Pinpoint the cell where the given text exists, returning its [x, y] midpoint coordinate. 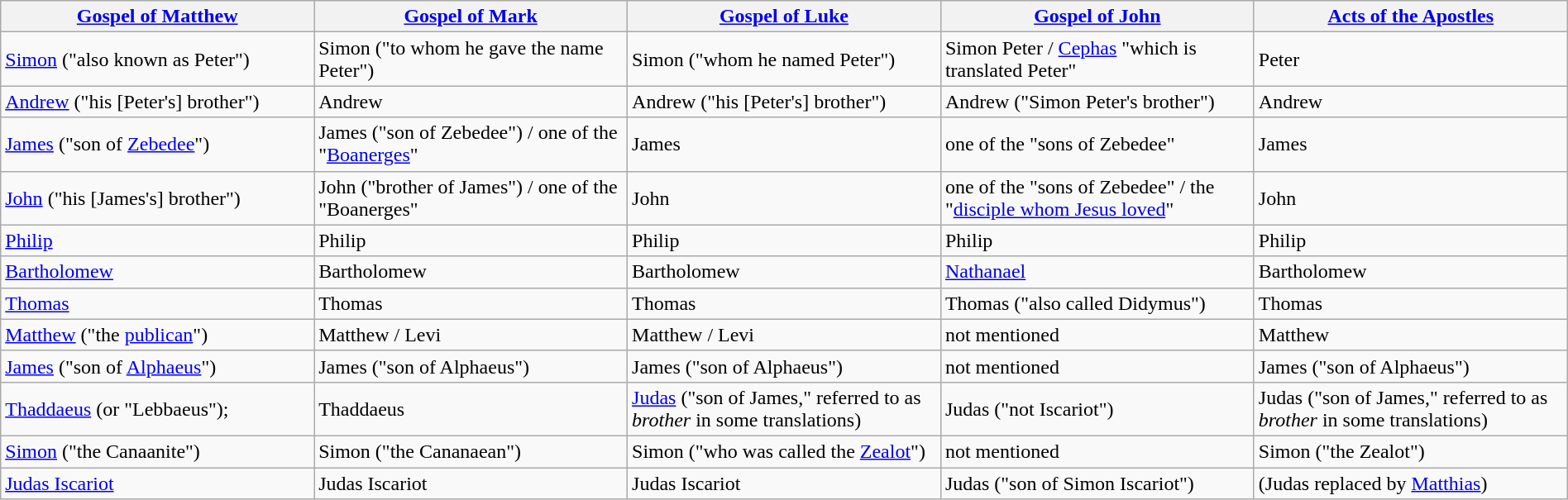
one of the "sons of Zebedee" [1097, 144]
Matthew [1411, 335]
Nathanael [1097, 272]
Andrew ("Simon Peter's brother") [1097, 102]
(Judas replaced by Matthias) [1411, 483]
Simon ("who was called the Zealot") [784, 451]
Gospel of Luke [784, 17]
Simon ("to whom he gave the name Peter") [471, 60]
Thaddaeus [471, 408]
one of the "sons of Zebedee" / the "disciple whom Jesus loved" [1097, 198]
Thomas ("also called Didymus") [1097, 303]
Simon ("the Zealot") [1411, 451]
Simon Peter / Cephas "which is translated Peter" [1097, 60]
James ("son of Zebedee") / one of the "Boanerges" [471, 144]
Judas ("son of Simon Iscariot") [1097, 483]
Acts of the Apostles [1411, 17]
John ("brother of James") / one of the "Boanerges" [471, 198]
Simon ("also known as Peter") [157, 60]
Matthew ("the publican") [157, 335]
Judas ("not Iscariot") [1097, 408]
Peter [1411, 60]
Gospel of Mark [471, 17]
Simon ("the Cananaean") [471, 451]
Gospel of Matthew [157, 17]
Simon ("whom he named Peter") [784, 60]
Thaddaeus (or "Lebbaeus"); [157, 408]
Simon ("the Canaanite") [157, 451]
James ("son of Zebedee") [157, 144]
John ("his [James's] brother") [157, 198]
Gospel of John [1097, 17]
